For the text-containing cell, return its midpoint in (x, y) coordinate format. 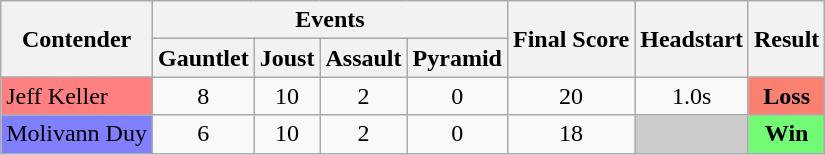
Result (786, 39)
Contender (77, 39)
Pyramid (457, 58)
1.0s (692, 96)
8 (203, 96)
Gauntlet (203, 58)
6 (203, 134)
18 (570, 134)
Jeff Keller (77, 96)
Events (330, 20)
Final Score (570, 39)
Joust (287, 58)
Loss (786, 96)
20 (570, 96)
Win (786, 134)
Molivann Duy (77, 134)
Assault (364, 58)
Headstart (692, 39)
